Provide the [x, y] coordinate of the cell's center where the given text is located.  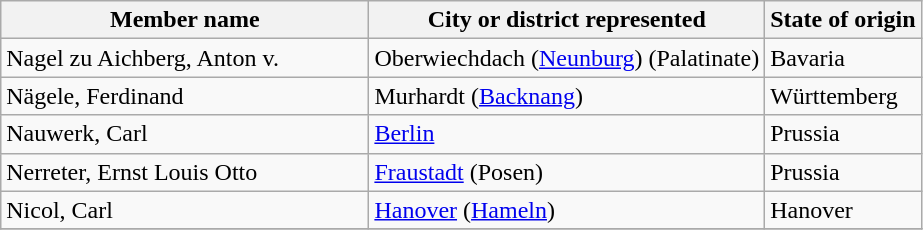
Oberwiechdach (Neunburg) (Palatinate) [567, 58]
City or district represented [567, 20]
Hanover (Hameln) [567, 210]
State of origin [843, 20]
Nicol, Carl [185, 210]
Fraustadt (Posen) [567, 172]
Nagel zu Aichberg, Anton v. [185, 58]
Hanover [843, 210]
Member name [185, 20]
Murhardt (Backnang) [567, 96]
Nägele, Ferdinand [185, 96]
Württemberg [843, 96]
Nauwerk, Carl [185, 134]
Berlin [567, 134]
Nerreter, Ernst Louis Otto [185, 172]
Bavaria [843, 58]
